Return [x, y] of the center of cell containing provided text 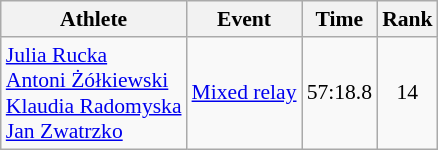
57:18.8 [340, 93]
Event [244, 19]
Rank [408, 19]
14 [408, 93]
Time [340, 19]
Athlete [94, 19]
Julia RuckaAntoni ŻółkiewskiKlaudia RadomyskaJan Zwatrzko [94, 93]
Mixed relay [244, 93]
